Output the [x, y] coordinate of the center of the cell containing the given text.  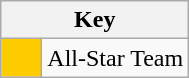
All-Star Team [116, 58]
Key [95, 20]
